From the cell containing the given text, extract its center point as (x, y) coordinate. 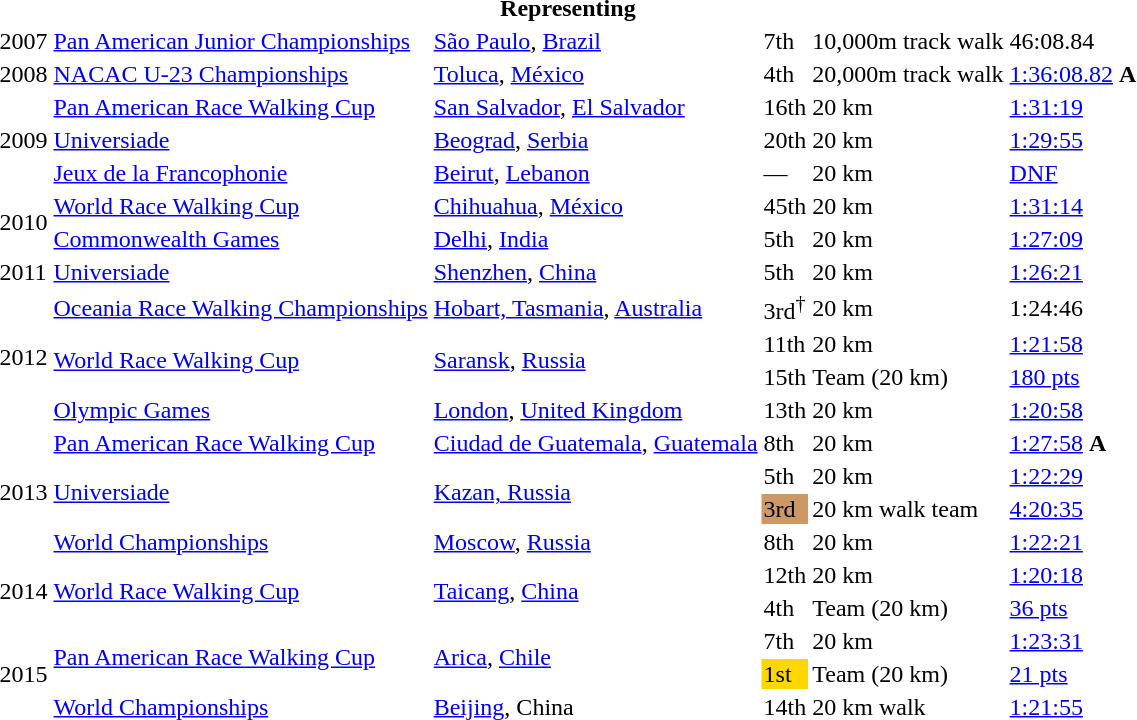
Shenzhen, China (596, 272)
3rd (785, 509)
13th (785, 410)
NACAC U-23 Championships (240, 74)
20th (785, 140)
Hobart, Tasmania, Australia (596, 308)
3rd† (785, 308)
10,000m track walk (908, 41)
16th (785, 107)
20,000m track walk (908, 74)
— (785, 173)
15th (785, 377)
11th (785, 344)
Beograd, Serbia (596, 140)
Taicang, China (596, 592)
Chihuahua, México (596, 206)
Delhi, India (596, 239)
World Championships (240, 542)
San Salvador, El Salvador (596, 107)
Pan American Junior Championships (240, 41)
Jeux de la Francophonie (240, 173)
London, United Kingdom (596, 410)
Toluca, México (596, 74)
Ciudad de Guatemala, Guatemala (596, 443)
Olympic Games (240, 410)
São Paulo, Brazil (596, 41)
20 km walk team (908, 509)
Saransk, Russia (596, 360)
Oceania Race Walking Championships (240, 308)
Kazan, Russia (596, 492)
1st (785, 674)
Beirut, Lebanon (596, 173)
Arica, Chile (596, 658)
Commonwealth Games (240, 239)
Moscow, Russia (596, 542)
45th (785, 206)
12th (785, 575)
